Detect which cell encompasses the target text, then output its (X, Y) center coordinate. 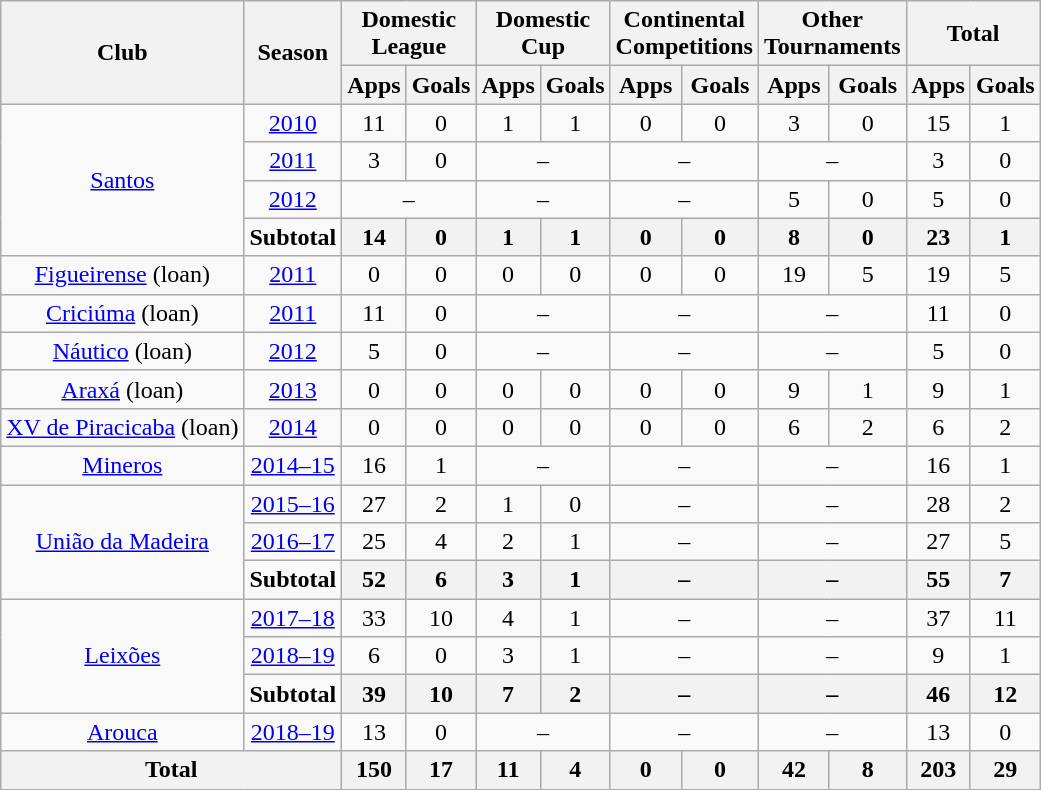
23 (938, 237)
2010 (293, 123)
203 (938, 770)
14 (374, 237)
39 (374, 694)
33 (374, 618)
15 (938, 123)
XV de Piracicaba (loan) (122, 427)
46 (938, 694)
Figueirense (loan) (122, 275)
52 (374, 580)
29 (1005, 770)
Club (122, 52)
Santos (122, 180)
Arouca (122, 732)
Araxá (loan) (122, 389)
12 (1005, 694)
Náutico (loan) (122, 351)
Season (293, 52)
25 (374, 542)
37 (938, 618)
2017–18 (293, 618)
55 (938, 580)
2015–16 (293, 503)
OtherTournaments (832, 34)
Mineros (122, 465)
150 (374, 770)
28 (938, 503)
Criciúma (loan) (122, 313)
2014–15 (293, 465)
DomesticCup (543, 34)
ContinentalCompetitions (684, 34)
17 (441, 770)
Leixões (122, 656)
42 (794, 770)
DomesticLeague (409, 34)
2014 (293, 427)
União da Madeira (122, 541)
2013 (293, 389)
2016–17 (293, 542)
